Locate the cell with the specified text and output its [x, y] center coordinate. 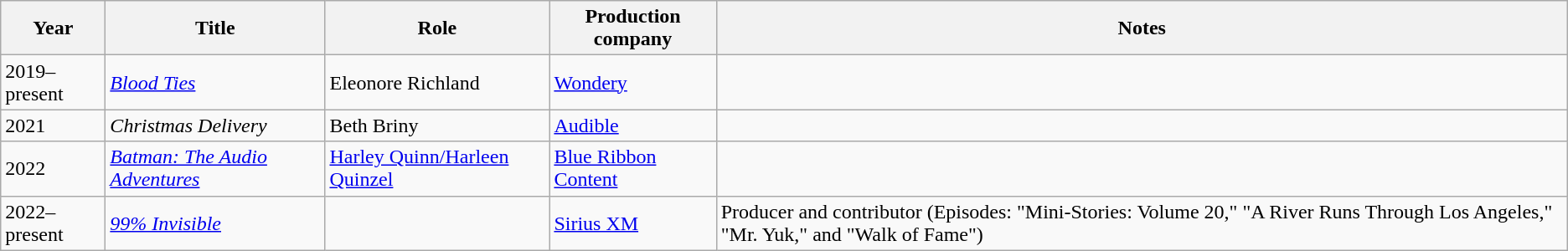
Wondery [633, 82]
Blue Ribbon Content [633, 169]
Audible [633, 125]
Production company [633, 28]
Year [54, 28]
2019–present [54, 82]
Title [215, 28]
Producer and contributor (Episodes: "Mini-Stories: Volume 20," "A River Runs Through Los Angeles," "Mr. Yuk," and "Walk of Fame") [1142, 223]
2021 [54, 125]
Eleonore Richland [437, 82]
Role [437, 28]
Batman: The Audio Adventures [215, 169]
Harley Quinn/Harleen Quinzel [437, 169]
Beth Briny [437, 125]
2022–present [54, 223]
Christmas Delivery [215, 125]
2022 [54, 169]
Blood Ties [215, 82]
99% Invisible [215, 223]
Notes [1142, 28]
Sirius XM [633, 223]
